Find where the given text appears and provide that cell's center as (X, Y) coordinate. 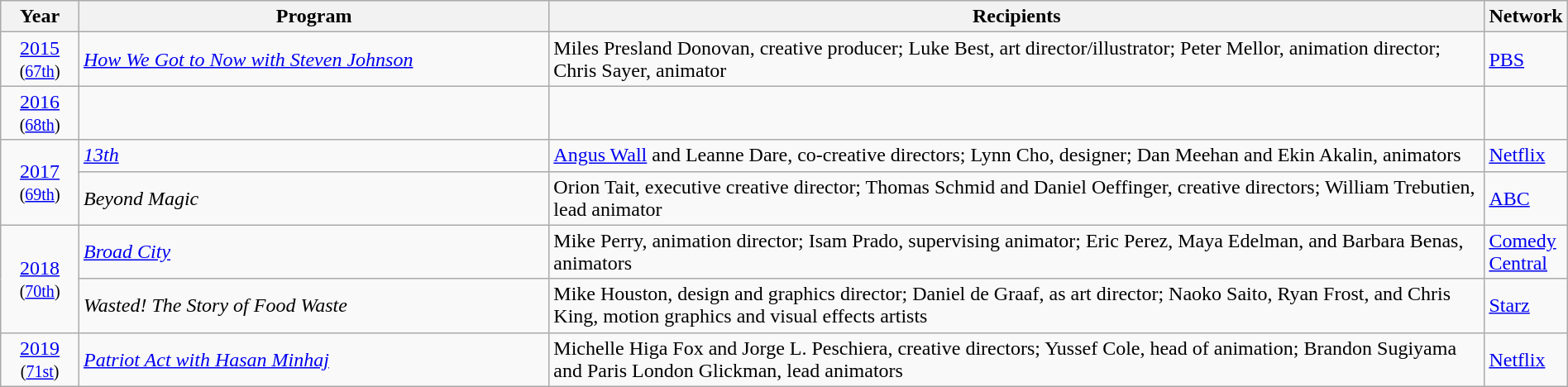
Network (1526, 17)
2015(67th) (40, 60)
13th (313, 155)
Comedy Central (1526, 251)
Recipients (1017, 17)
Wasted! The Story of Food Waste (313, 306)
Starz (1526, 306)
Angus Wall and Leanne Dare, co-creative directors; Lynn Cho, designer; Dan Meehan and Ekin Akalin, animators (1017, 155)
Orion Tait, executive creative director; Thomas Schmid and Daniel Oeffinger, creative directors; William Trebutien, lead animator (1017, 198)
2017(69th) (40, 182)
Program (313, 17)
2019(71st) (40, 359)
2018(70th) (40, 279)
Mike Perry, animation director; Isam Prado, supervising animator; Eric Perez, Maya Edelman, and Barbara Benas, animators (1017, 251)
PBS (1526, 60)
Patriot Act with Hasan Minhaj (313, 359)
ABC (1526, 198)
Beyond Magic (313, 198)
How We Got to Now with Steven Johnson (313, 60)
Year (40, 17)
2016(68th) (40, 112)
Broad City (313, 251)
Miles Presland Donovan, creative producer; Luke Best, art director/illustrator; Peter Mellor, animation director; Chris Sayer, animator (1017, 60)
